Find where the given text appears and provide that cell's center as [X, Y] coordinate. 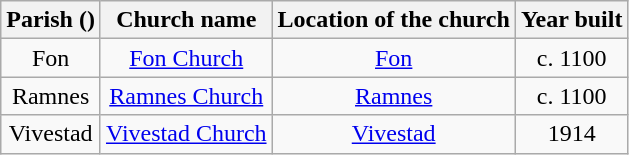
Church name [186, 20]
Parish () [51, 20]
Location of the church [394, 20]
Fon Church [186, 58]
1914 [572, 134]
Ramnes Church [186, 96]
Year built [572, 20]
Vivestad Church [186, 134]
